Determine the [x, y] coordinate at the center of the cell enclosing the given text.  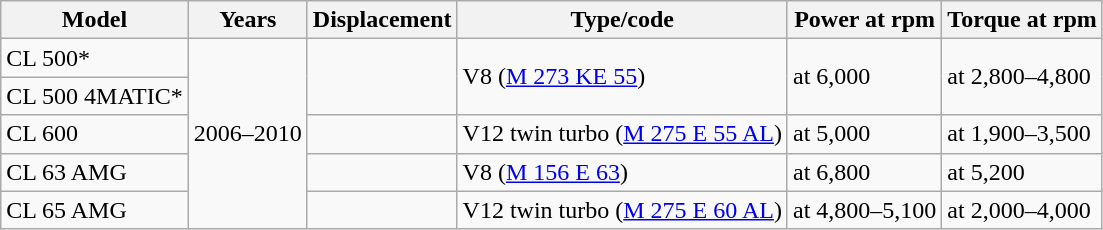
at 1,900–3,500 [1022, 134]
Power at rpm [864, 20]
CL 500 4MATIC* [95, 96]
V8 (M 156 E 63) [622, 172]
at 5,000 [864, 134]
at 2,000–4,000 [1022, 210]
at 6,800 [864, 172]
Torque at rpm [1022, 20]
CL 600 [95, 134]
Displacement [382, 20]
at 4,800–5,100 [864, 210]
CL 65 AMG [95, 210]
2006–2010 [248, 134]
CL 63 AMG [95, 172]
Years [248, 20]
Model [95, 20]
V8 (M 273 KE 55) [622, 77]
Type/code [622, 20]
at 6,000 [864, 77]
CL 500* [95, 58]
at 5,200 [1022, 172]
V12 twin turbo (M 275 E 60 AL) [622, 210]
at 2,800–4,800 [1022, 77]
V12 twin turbo (M 275 E 55 AL) [622, 134]
